Return [X, Y] of the center of cell containing provided text 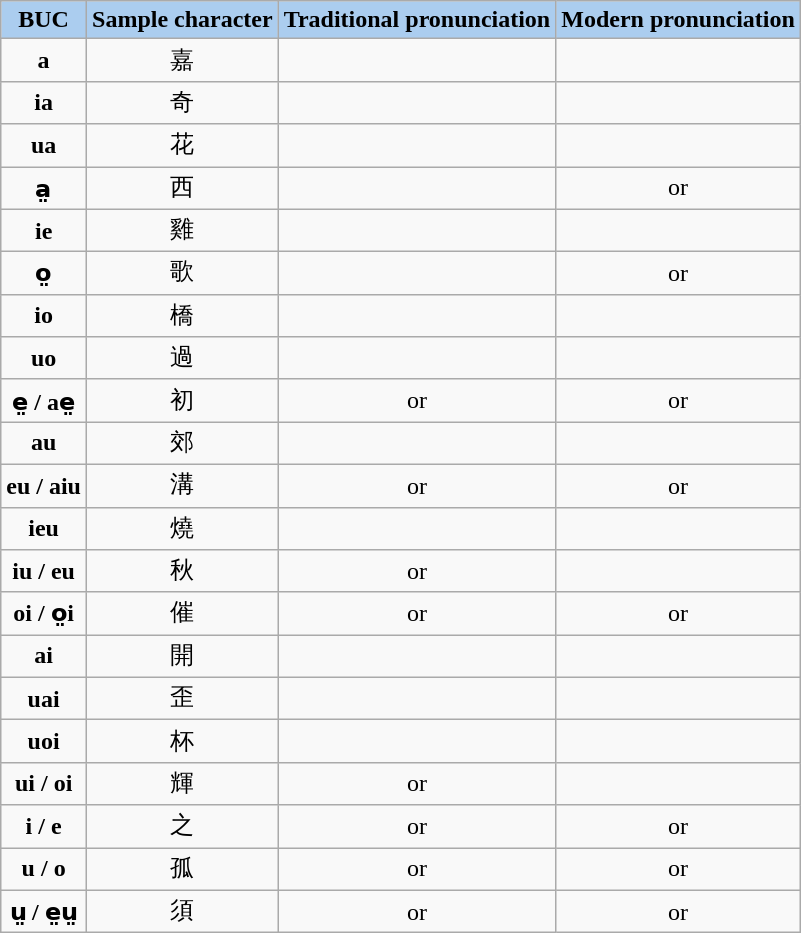
之 [183, 826]
eu / aiu [44, 486]
ua [44, 146]
嘉 [183, 60]
催 [183, 614]
初 [183, 400]
Traditional pronunciation [417, 20]
uoi [44, 742]
io [44, 316]
i / e [44, 826]
u / o [44, 870]
雞 [183, 230]
ai [44, 656]
燒 [183, 528]
uai [44, 698]
BUC [44, 20]
孤 [183, 870]
歌 [183, 274]
ia [44, 102]
ui / oi [44, 784]
e̤ / ae̤ [44, 400]
ieu [44, 528]
uo [44, 358]
奇 [183, 102]
橋 [183, 316]
a̤ [44, 188]
a [44, 60]
Sample character [183, 20]
花 [183, 146]
iu / eu [44, 572]
ie [44, 230]
秋 [183, 572]
開 [183, 656]
o̤ [44, 274]
過 [183, 358]
au [44, 444]
輝 [183, 784]
須 [183, 912]
ṳ / e̤ṳ [44, 912]
郊 [183, 444]
杯 [183, 742]
Modern pronunciation [678, 20]
溝 [183, 486]
西 [183, 188]
oi / o̤i [44, 614]
歪 [183, 698]
